Return [x, y] of the center of cell containing provided text 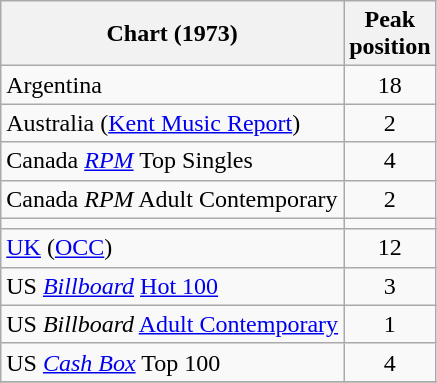
US Billboard Hot 100 [172, 286]
UK (OCC) [172, 248]
18 [390, 85]
Canada RPM Adult Contemporary [172, 199]
3 [390, 286]
Canada RPM Top Singles [172, 161]
12 [390, 248]
US Cash Box Top 100 [172, 362]
US Billboard Adult Contemporary [172, 324]
Peakposition [390, 34]
Argentina [172, 85]
Chart (1973) [172, 34]
1 [390, 324]
Australia (Kent Music Report) [172, 123]
